Provide the (x, y) coordinate of the cell's center where the given text is located.  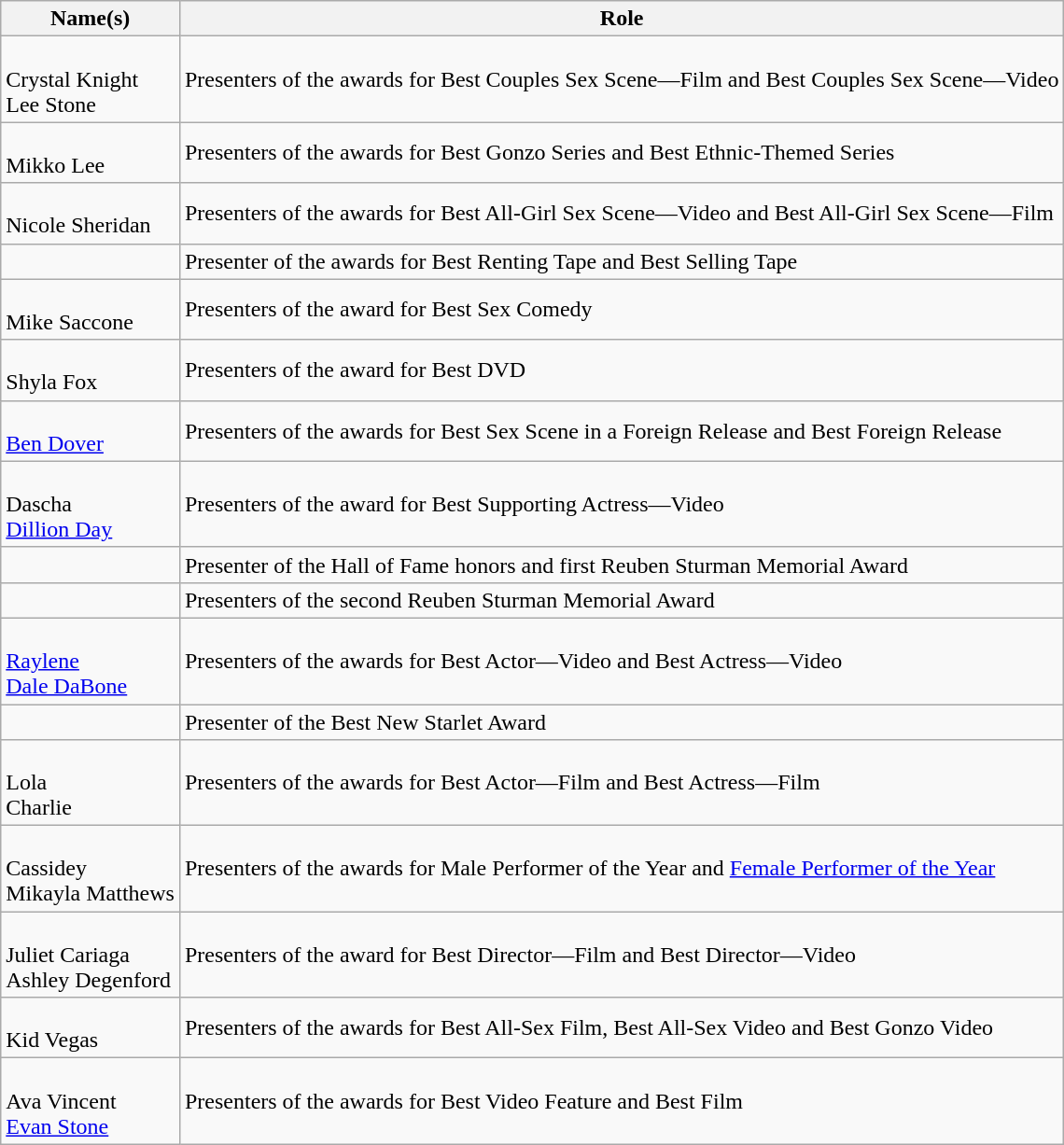
Presenter of the Hall of Fame honors and first Reuben Sturman Memorial Award (622, 565)
Mikko Lee (91, 153)
Presenter of the awards for Best Renting Tape and Best Selling Tape (622, 261)
DaschaDillion Day (91, 504)
Kid Vegas (91, 1028)
Shyla Fox (91, 370)
Crystal KnightLee Stone (91, 79)
Presenters of the second Reuben Sturman Memorial Award (622, 600)
Name(s) (91, 19)
RayleneDale DaBone (91, 661)
Presenters of the award for Best Director—Film and Best Director—Video (622, 955)
Ava VincentEvan Stone (91, 1101)
Juliet CariagaAshley Degenford (91, 955)
Mike Saccone (91, 310)
Presenters of the award for Best Sex Comedy (622, 310)
Presenters of the awards for Best All-Girl Sex Scene—Video and Best All-Girl Sex Scene—Film (622, 213)
Presenters of the award for Best DVD (622, 370)
Presenters of the awards for Best Actor—Film and Best Actress—Film (622, 783)
Nicole Sheridan (91, 213)
Presenters of the award for Best Supporting Actress—Video (622, 504)
Presenters of the awards for Best Actor—Video and Best Actress—Video (622, 661)
Role (622, 19)
Presenters of the awards for Best All-Sex Film, Best All-Sex Video and Best Gonzo Video (622, 1028)
Presenters of the awards for Best Gonzo Series and Best Ethnic-Themed Series (622, 153)
CassideyMikayla Matthews (91, 869)
LolaCharlie (91, 783)
Presenters of the awards for Best Couples Sex Scene—Film and Best Couples Sex Scene—Video (622, 79)
Presenter of the Best New Starlet Award (622, 721)
Ben Dover (91, 431)
Presenters of the awards for Best Video Feature and Best Film (622, 1101)
Presenters of the awards for Best Sex Scene in a Foreign Release and Best Foreign Release (622, 431)
Presenters of the awards for Male Performer of the Year and Female Performer of the Year (622, 869)
